For the text-containing cell, return its midpoint in [X, Y] coordinate format. 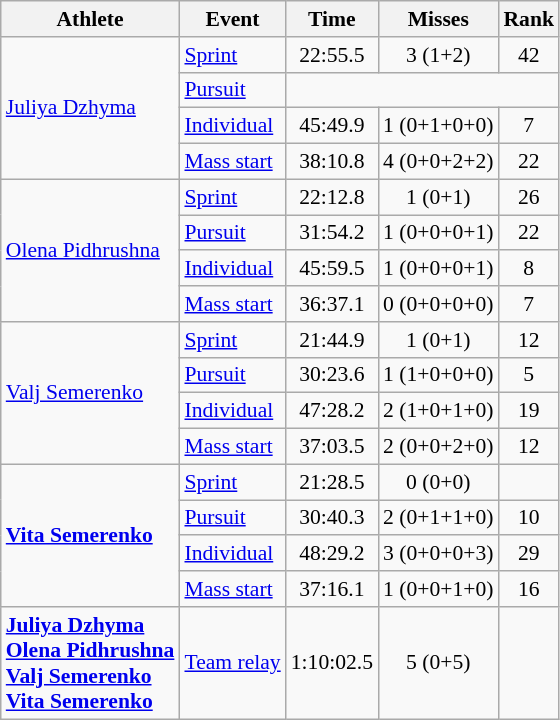
42 [528, 55]
30:40.3 [332, 518]
Event [232, 19]
10 [528, 518]
26 [528, 197]
Misses [438, 19]
5 (0+5) [438, 663]
29 [528, 554]
1 (0+1+0+0) [438, 126]
48:29.2 [332, 554]
22:12.8 [332, 197]
36:37.1 [332, 304]
47:28.2 [332, 411]
1:10:02.5 [332, 663]
30:23.6 [332, 375]
21:28.5 [332, 482]
Rank [528, 19]
2 (0+0+2+0) [438, 447]
2 (1+0+1+0) [438, 411]
0 (0+0+0+0) [438, 304]
Time [332, 19]
37:03.5 [332, 447]
22:55.5 [332, 55]
3 (0+0+0+3) [438, 554]
Valj Semerenko [90, 393]
1 (1+0+0+0) [438, 375]
4 (0+0+2+2) [438, 162]
16 [528, 589]
31:54.2 [332, 233]
Athlete [90, 19]
Team relay [232, 663]
Juliya DzhymaOlena PidhrushnaValj SemerenkoVita Semerenko [90, 663]
8 [528, 269]
Vita Semerenko [90, 535]
0 (0+0) [438, 482]
5 [528, 375]
37:16.1 [332, 589]
2 (0+1+1+0) [438, 518]
3 (1+2) [438, 55]
45:59.5 [332, 269]
Juliya Dzhyma [90, 108]
21:44.9 [332, 340]
19 [528, 411]
38:10.8 [332, 162]
45:49.9 [332, 126]
Olena Pidhrushna [90, 250]
1 (0+0+1+0) [438, 589]
